Find where the given text appears and provide that cell's center as (x, y) coordinate. 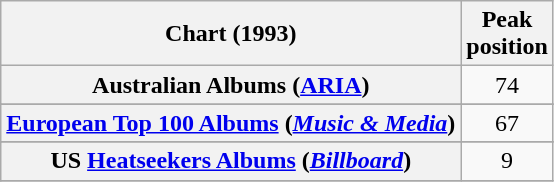
Australian Albums (ARIA) (231, 85)
US Heatseekers Albums (Billboard) (231, 161)
9 (507, 161)
Chart (1993) (231, 34)
Peakposition (507, 34)
67 (507, 123)
European Top 100 Albums (Music & Media) (231, 123)
74 (507, 85)
